Extract the [X, Y] coordinate from the center of the cell holding the provided text.  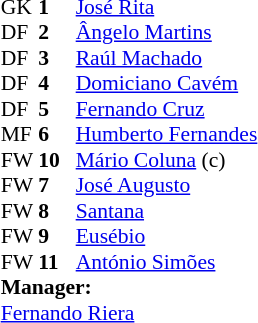
Humberto Fernandes [167, 135]
António Simões [167, 262]
6 [57, 135]
Raúl Machado [167, 58]
10 [57, 160]
11 [57, 262]
MF [20, 135]
Eusébio [167, 237]
8 [57, 211]
Mário Coluna (c) [167, 160]
7 [57, 185]
Domiciano Cavém [167, 83]
Fernando Cruz [167, 109]
4 [57, 83]
5 [57, 109]
9 [57, 237]
Ângelo Martins [167, 33]
2 [57, 33]
3 [57, 58]
Santana [167, 211]
Manager: [130, 287]
José Augusto [167, 185]
